Identify which cell holds the provided text, then report its (X, Y) central coordinate. 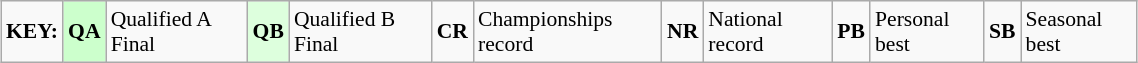
Seasonal best (1079, 32)
NR (682, 32)
Personal best (927, 32)
PB (851, 32)
QA (84, 32)
Championships record (568, 32)
CR (452, 32)
SB (1002, 32)
Qualified A Final (177, 32)
Qualified B Final (360, 32)
QB (268, 32)
KEY: (32, 32)
National record (768, 32)
